For the text-containing cell, return its midpoint in (X, Y) coordinate format. 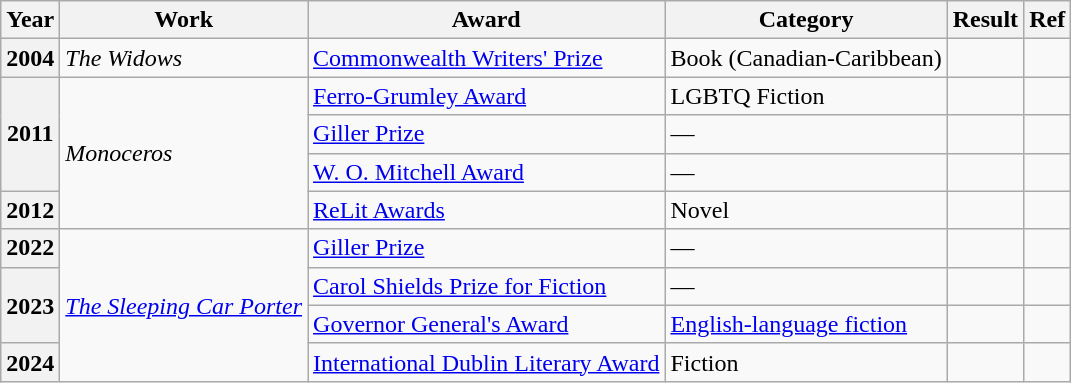
English-language fiction (806, 324)
Fiction (806, 362)
Ferro-Grumley Award (486, 96)
Category (806, 20)
The Sleeping Car Porter (184, 305)
Award (486, 20)
Year (30, 20)
International Dublin Literary Award (486, 362)
Governor General's Award (486, 324)
Novel (806, 210)
ReLit Awards (486, 210)
Result (985, 20)
W. O. Mitchell Award (486, 172)
Ref (1048, 20)
Work (184, 20)
2012 (30, 210)
Book (Canadian-Caribbean) (806, 58)
Carol Shields Prize for Fiction (486, 286)
LGBTQ Fiction (806, 96)
2011 (30, 134)
The Widows (184, 58)
2004 (30, 58)
2024 (30, 362)
Monoceros (184, 153)
Commonwealth Writers' Prize (486, 58)
2022 (30, 248)
2023 (30, 305)
